Detect which cell encompasses the target text, then output its [X, Y] center coordinate. 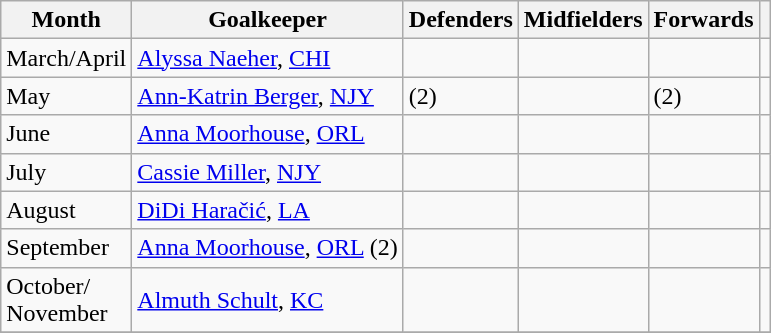
Midfielders [583, 20]
Defenders [460, 20]
Anna Moorhouse, ORL [268, 134]
Almuth Schult, KC [268, 300]
September [66, 248]
March/April [66, 58]
June [66, 134]
July [66, 172]
May [66, 96]
August [66, 210]
Cassie Miller, NJY [268, 172]
October/November [66, 300]
Anna Moorhouse, ORL (2) [268, 248]
Ann-Katrin Berger, NJY [268, 96]
Month [66, 20]
Forwards [704, 20]
Alyssa Naeher, CHI [268, 58]
Goalkeeper [268, 20]
DiDi Haračić, LA [268, 210]
